Find where the given text appears and provide that cell's center as [x, y] coordinate. 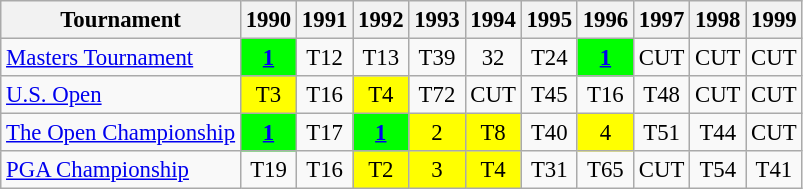
1990 [268, 20]
32 [493, 58]
1993 [437, 20]
T40 [549, 133]
T31 [549, 170]
PGA Championship [121, 170]
T51 [661, 133]
T8 [493, 133]
3 [437, 170]
T65 [605, 170]
1992 [381, 20]
T19 [268, 170]
T54 [718, 170]
T48 [661, 95]
U.S. Open [121, 95]
T44 [718, 133]
4 [605, 133]
T2 [381, 170]
Tournament [121, 20]
1994 [493, 20]
T41 [774, 170]
T13 [381, 58]
1995 [549, 20]
1997 [661, 20]
Masters Tournament [121, 58]
The Open Championship [121, 133]
T17 [325, 133]
T24 [549, 58]
1998 [718, 20]
2 [437, 133]
1996 [605, 20]
T3 [268, 95]
T12 [325, 58]
1999 [774, 20]
1991 [325, 20]
T72 [437, 95]
T39 [437, 58]
T45 [549, 95]
